For the text-containing cell, return its midpoint in (X, Y) coordinate format. 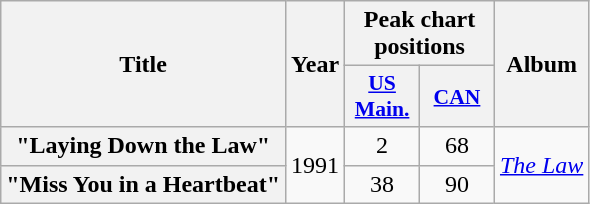
2 (382, 146)
"Miss You in a Heartbeat" (144, 184)
"Laying Down the Law" (144, 146)
Album (541, 64)
68 (458, 146)
Year (316, 64)
1991 (316, 165)
The Law (541, 165)
Title (144, 64)
USMain. (382, 96)
Peak chart positions (420, 34)
CAN (458, 96)
90 (458, 184)
38 (382, 184)
